Scan for the cell matching the given text and deliver its [X, Y] coordinate at center. 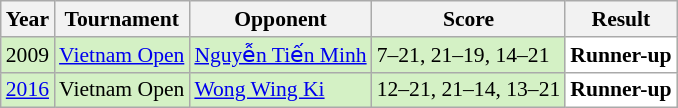
Nguyễn Tiến Minh [280, 55]
Opponent [280, 19]
7–21, 21–19, 14–21 [469, 55]
2016 [28, 90]
2009 [28, 55]
12–21, 21–14, 13–21 [469, 90]
Wong Wing Ki [280, 90]
Year [28, 19]
Tournament [122, 19]
Score [469, 19]
Result [620, 19]
